Provide the (x, y) coordinate of the cell's center where the given text is located.  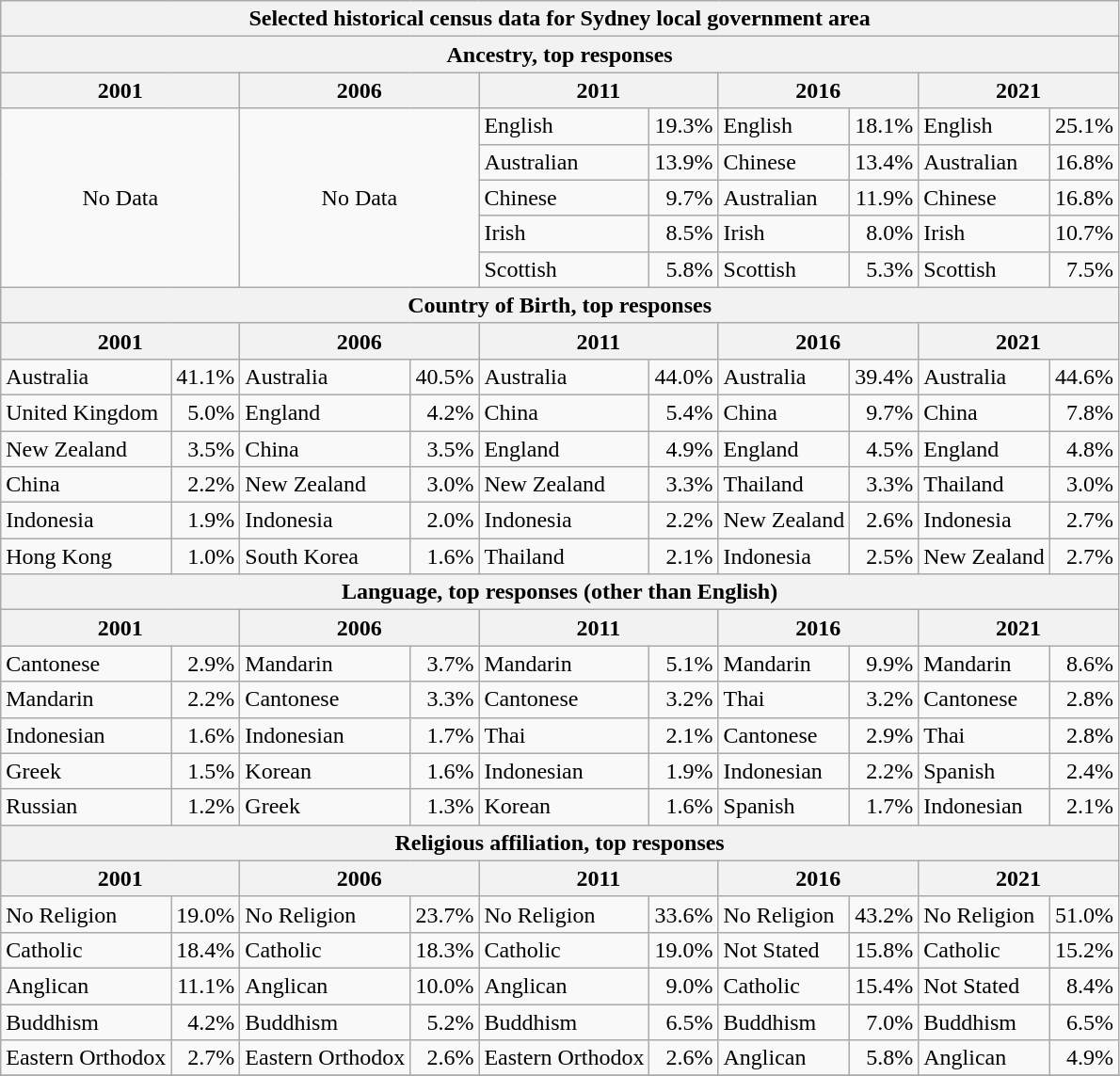
10.7% (1084, 233)
Hong Kong (87, 556)
United Kingdom (87, 412)
7.5% (1084, 269)
13.4% (885, 162)
5.0% (205, 412)
43.2% (885, 914)
1.5% (205, 771)
5.1% (683, 664)
44.6% (1084, 377)
3.7% (444, 664)
2.4% (1084, 771)
Country of Birth, top responses (560, 305)
1.0% (205, 556)
40.5% (444, 377)
15.2% (1084, 950)
11.9% (885, 198)
9.0% (683, 986)
5.3% (885, 269)
10.0% (444, 986)
2.5% (885, 556)
9.9% (885, 664)
4.5% (885, 449)
5.2% (444, 1021)
Language, top responses (other than English) (560, 592)
8.5% (683, 233)
18.4% (205, 950)
4.8% (1084, 449)
11.1% (205, 986)
41.1% (205, 377)
1.3% (444, 807)
13.9% (683, 162)
7.8% (1084, 412)
5.4% (683, 412)
23.7% (444, 914)
Russian (87, 807)
Ancestry, top responses (560, 55)
44.0% (683, 377)
1.2% (205, 807)
18.3% (444, 950)
8.0% (885, 233)
18.1% (885, 126)
8.6% (1084, 664)
19.3% (683, 126)
South Korea (326, 556)
39.4% (885, 377)
8.4% (1084, 986)
Religious affiliation, top responses (560, 843)
33.6% (683, 914)
7.0% (885, 1021)
2.0% (444, 521)
15.8% (885, 950)
25.1% (1084, 126)
51.0% (1084, 914)
15.4% (885, 986)
Selected historical census data for Sydney local government area (560, 19)
